Determine the [x, y] coordinate at the center of the cell enclosing the given text.  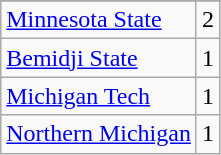
2 [208, 20]
Bemidji State [99, 58]
Minnesota State [99, 20]
Northern Michigan [99, 134]
Michigan Tech [99, 96]
